Return [x, y] of the center of cell containing provided text 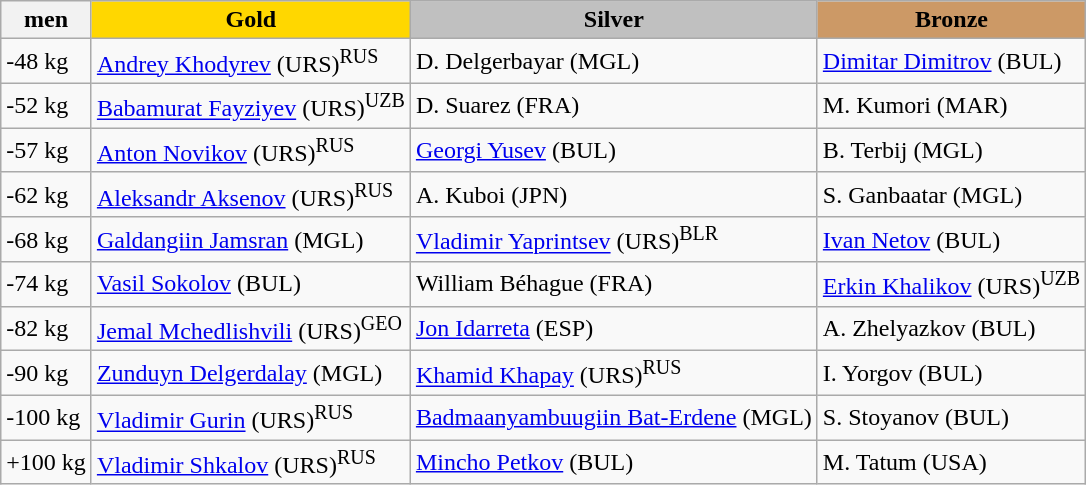
-57 kg [46, 150]
M. Kumori (MAR) [951, 106]
Gold [250, 20]
S. Stoyanov (BUL) [951, 418]
D. Delgerbayar (MGL) [614, 62]
Babamurat Fayziyev (URS)UZB [250, 106]
Khamid Khapay (URS)RUS [614, 374]
men [46, 20]
A. Kuboi (JPN) [614, 194]
-74 kg [46, 284]
S. Ganbaatar (MGL) [951, 194]
Aleksandr Aksenov (URS)RUS [250, 194]
M. Tatum (USA) [951, 462]
A. Zhelyazkov (BUL) [951, 328]
-52 kg [46, 106]
Jon Idarreta (ESP) [614, 328]
Andrey Khodyrev (URS)RUS [250, 62]
-48 kg [46, 62]
-82 kg [46, 328]
Silver [614, 20]
Vladimir Yaprintsev (URS)BLR [614, 240]
Erkin Khalikov (URS)UZB [951, 284]
Jemal Mchedlishvili (URS)GEO [250, 328]
Dimitar Dimitrov (BUL) [951, 62]
I. Yorgov (BUL) [951, 374]
-90 kg [46, 374]
Zunduyn Delgerdalay (MGL) [250, 374]
Anton Novikov (URS)RUS [250, 150]
Mincho Petkov (BUL) [614, 462]
Georgi Yusev (BUL) [614, 150]
+100 kg [46, 462]
Badmaanyambuugiin Bat-Erdene (MGL) [614, 418]
D. Suarez (FRA) [614, 106]
Bronze [951, 20]
Ivan Netov (BUL) [951, 240]
B. Terbij (MGL) [951, 150]
-62 kg [46, 194]
Vladimir Shkalov (URS)RUS [250, 462]
-100 kg [46, 418]
Vasil Sokolov (BUL) [250, 284]
William Béhague (FRA) [614, 284]
Vladimir Gurin (URS)RUS [250, 418]
Galdangiin Jamsran (MGL) [250, 240]
-68 kg [46, 240]
